Pinpoint the cell where the given text exists, returning its [x, y] midpoint coordinate. 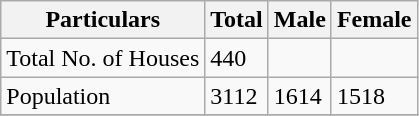
Total [237, 20]
440 [237, 58]
1518 [374, 96]
Population [103, 96]
1614 [300, 96]
Particulars [103, 20]
Total No. of Houses [103, 58]
Male [300, 20]
Female [374, 20]
3112 [237, 96]
